Return (X, Y) of the center of cell containing provided text 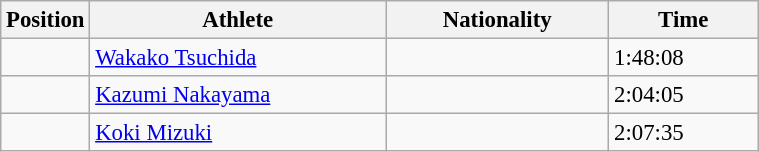
Time (684, 20)
Position (46, 20)
Wakako Tsuchida (238, 58)
Athlete (238, 20)
2:04:05 (684, 95)
2:07:35 (684, 133)
1:48:08 (684, 58)
Koki Mizuki (238, 133)
Kazumi Nakayama (238, 95)
Nationality (498, 20)
